Scan for the cell matching the given text and deliver its [x, y] coordinate at center. 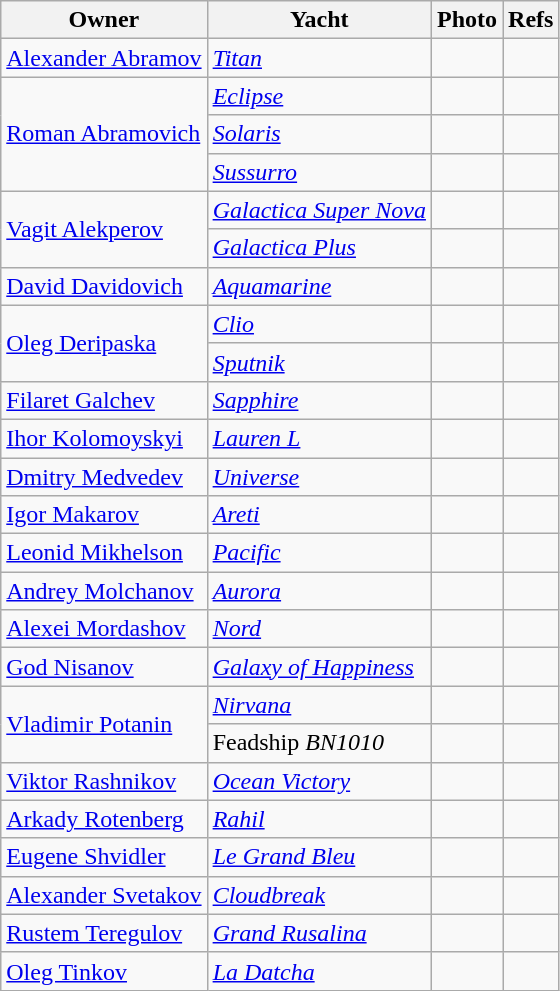
Dmitry Medvedev [104, 477]
Sputnik [319, 362]
David Davidovich [104, 286]
Sapphire [319, 400]
Aurora [319, 591]
Alexander Svetakov [104, 895]
Le Grand Bleu [319, 857]
Eclipse [319, 96]
God Nisanov [104, 667]
Nord [319, 629]
Aquamarine [319, 286]
Rahil [319, 819]
Roman Abramovich [104, 134]
Rustem Teregulov [104, 933]
Sussurro [319, 172]
La Datcha [319, 971]
Titan [319, 58]
Galactica Plus [319, 248]
Andrey Molchanov [104, 591]
Oleg Tinkov [104, 971]
Solaris [319, 134]
Viktor Rashnikov [104, 781]
Feadship BN1010 [319, 743]
Galaxy of Happiness [319, 667]
Cloudbreak [319, 895]
Arkady Rotenberg [104, 819]
Vagit Alekperov [104, 229]
Lauren L [319, 438]
Oleg Deripaska [104, 343]
Nirvana [319, 705]
Grand Rusalina [319, 933]
Clio [319, 324]
Alexei Mordashov [104, 629]
Alexander Abramov [104, 58]
Yacht [319, 20]
Vladimir Potanin [104, 724]
Pacific [319, 553]
Ihor Kolomoyskyi [104, 438]
Refs [531, 20]
Ocean Victory [319, 781]
Igor Makarov [104, 515]
Filaret Galchev [104, 400]
Universe [319, 477]
Leonid Mikhelson [104, 553]
Galactica Super Nova [319, 210]
Eugene Shvidler [104, 857]
Owner [104, 20]
Photo [466, 20]
Areti [319, 515]
